For the text-containing cell, return its midpoint in (x, y) coordinate format. 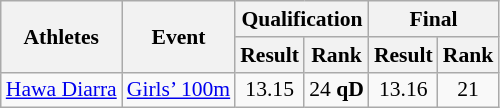
Athletes (62, 36)
13.15 (270, 90)
24 qD (336, 90)
Final (434, 19)
Hawa Diarra (62, 90)
Qualification (302, 19)
13.16 (404, 90)
Event (178, 36)
21 (468, 90)
Girls’ 100m (178, 90)
